Detect which cell encompasses the target text, then output its [x, y] center coordinate. 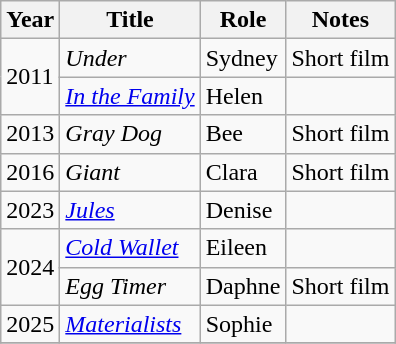
Eileen [243, 248]
Denise [243, 210]
2011 [30, 77]
Gray Dog [130, 134]
Giant [130, 172]
Title [130, 20]
Jules [130, 210]
Helen [243, 96]
Bee [243, 134]
Cold Wallet [130, 248]
Sophie [243, 324]
Notes [340, 20]
Materialists [130, 324]
Sydney [243, 58]
Role [243, 20]
Under [130, 58]
Daphne [243, 286]
In the Family [130, 96]
2016 [30, 172]
Clara [243, 172]
2023 [30, 210]
2024 [30, 267]
Year [30, 20]
2013 [30, 134]
Egg Timer [130, 286]
2025 [30, 324]
